Return (X, Y) of the center of cell containing provided text 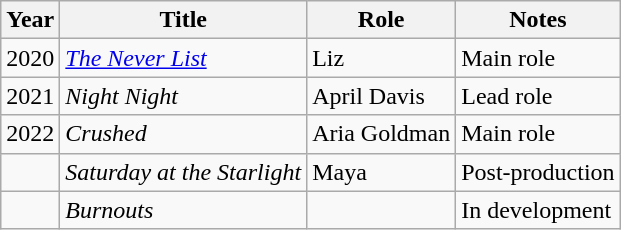
The Never List (184, 58)
Maya (382, 172)
2021 (30, 96)
Burnouts (184, 210)
Lead role (538, 96)
Liz (382, 58)
Aria Goldman (382, 134)
Night Night (184, 96)
Year (30, 20)
Post-production (538, 172)
2020 (30, 58)
Crushed (184, 134)
Saturday at the Starlight (184, 172)
Role (382, 20)
In development (538, 210)
Title (184, 20)
April Davis (382, 96)
2022 (30, 134)
Notes (538, 20)
